For the text-containing cell, return its midpoint in (x, y) coordinate format. 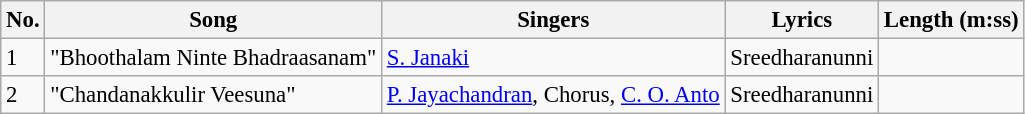
1 (23, 58)
S. Janaki (554, 58)
"Bhoothalam Ninte Bhadraasanam" (214, 58)
Lyrics (802, 20)
"Chandanakkulir Veesuna" (214, 95)
2 (23, 95)
Song (214, 20)
Singers (554, 20)
No. (23, 20)
Length (m:ss) (952, 20)
P. Jayachandran, Chorus, C. O. Anto (554, 95)
